Capture the cell that displays the provided text and extract its (x, y) central coordinate. 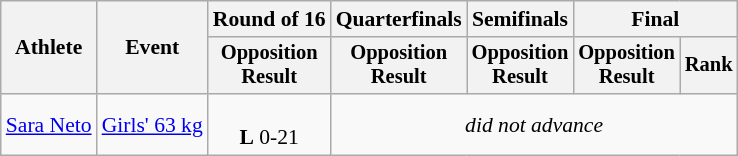
Girls' 63 kg (152, 124)
Athlete (49, 48)
Semifinals (520, 19)
Round of 16 (270, 19)
Rank (709, 66)
L 0-21 (270, 124)
Final (655, 19)
Quarterfinals (399, 19)
Sara Neto (49, 124)
did not advance (534, 124)
Event (152, 48)
